Pinpoint the cell where the given text exists, returning its (X, Y) midpoint coordinate. 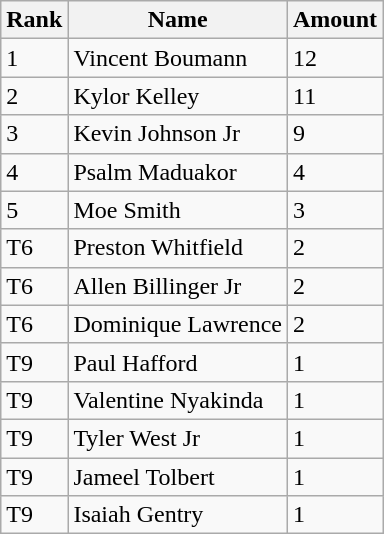
9 (336, 134)
Tyler West Jr (178, 438)
5 (34, 210)
Allen Billinger Jr (178, 286)
Kylor Kelley (178, 96)
11 (336, 96)
Kevin Johnson Jr (178, 134)
Paul Hafford (178, 362)
Amount (336, 20)
Preston Whitfield (178, 248)
Isaiah Gentry (178, 515)
Vincent Boumann (178, 58)
Name (178, 20)
Moe Smith (178, 210)
Jameel Tolbert (178, 477)
Rank (34, 20)
Valentine Nyakinda (178, 400)
Dominique Lawrence (178, 324)
Psalm Maduakor (178, 172)
12 (336, 58)
